Provide the (x, y) coordinate of the cell's center where the given text is located.  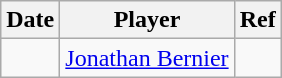
Date (30, 20)
Jonathan Bernier (147, 58)
Ref (258, 20)
Player (147, 20)
